Identify which cell holds the provided text, then report its (x, y) central coordinate. 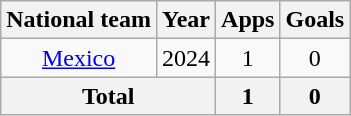
Goals (315, 20)
Year (186, 20)
Apps (248, 20)
Mexico (79, 58)
National team (79, 20)
Total (108, 96)
2024 (186, 58)
